Scan for the cell matching the given text and deliver its [x, y] coordinate at center. 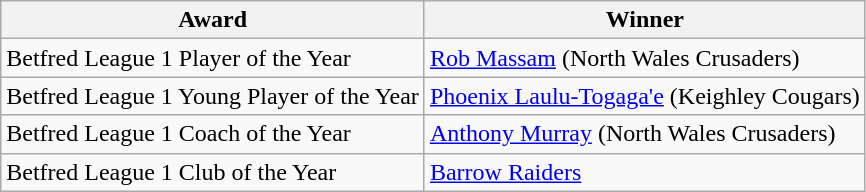
Betfred League 1 Club of the Year [213, 172]
Barrow Raiders [644, 172]
Phoenix Laulu-Togaga'e (Keighley Cougars) [644, 96]
Betfred League 1 Coach of the Year [213, 134]
Rob Massam (North Wales Crusaders) [644, 58]
Winner [644, 20]
Betfred League 1 Young Player of the Year [213, 96]
Award [213, 20]
Betfred League 1 Player of the Year [213, 58]
Anthony Murray (North Wales Crusaders) [644, 134]
